Output the (x, y) coordinate of the center of the cell containing the given text.  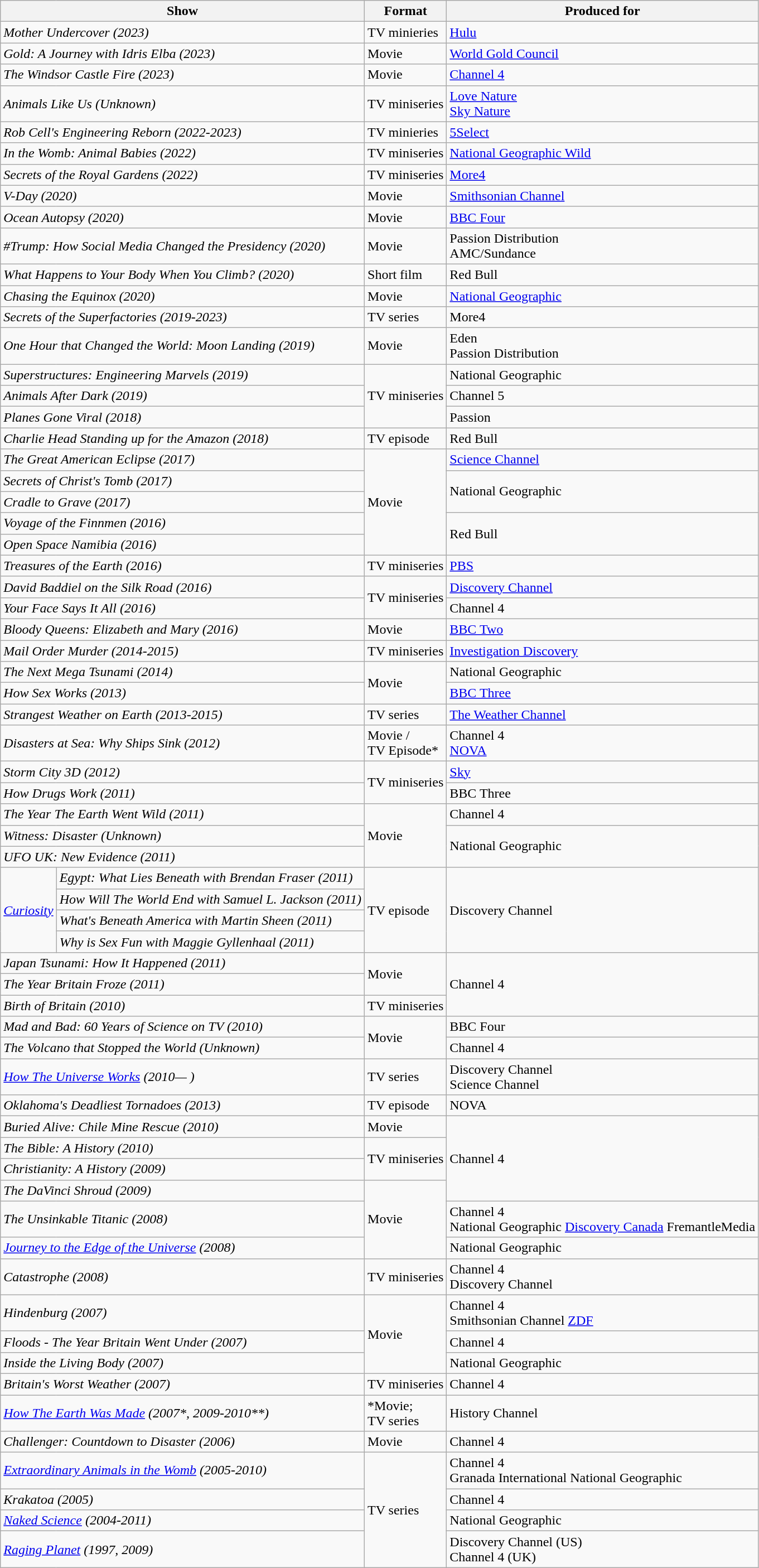
The Next Mega Tsunami (2014) (183, 672)
Movie /TV Episode* (406, 743)
Journey to the Edge of the Universe (2008) (183, 1248)
The Windsor Castle Fire (2023) (183, 75)
The DaVinci Shroud (2009) (183, 1190)
How Will The World End with Samuel L. Jackson (2011) (210, 899)
Hindenburg (2007) (183, 1313)
NOVA (602, 1106)
Gold: A Journey with Idris Elba (2023) (183, 54)
Rob Cell's Engineering Reborn (2022-2023) (183, 132)
Produced for (602, 11)
Smithsonian Channel (602, 196)
Discovery Channel (US)Channel 4 (UK) (602, 1550)
Show (183, 11)
Secrets of Christ's Tomb (2017) (183, 481)
Curiosity (28, 910)
How The Earth Was Made (2007*, 2009-2010**) (183, 1412)
Bloody Queens: Elizabeth and Mary (2016) (183, 629)
Secrets of the Superfactories (2019-2023) (183, 317)
Why is Sex Fun with Maggie Gyllenhaal (2011) (210, 942)
Krakatoa (2005) (183, 1499)
5Select (602, 132)
What Happens to Your Body When You Climb? (2020) (183, 274)
Buried Alive: Chile Mine Rescue (2010) (183, 1127)
Treasures of the Earth (2016) (183, 566)
Channel 4Discovery Channel (602, 1276)
National Geographic Wild (602, 153)
BBC Two (602, 629)
UFO UK: New Evidence (2011) (183, 857)
Strangest Weather on Earth (2013-2015) (183, 715)
PBS (602, 566)
Passion DistributionAMC/Sundance (602, 245)
Mad and Bad: 60 Years of Science on TV (2010) (183, 1027)
Love NatureSky Nature (602, 104)
Britain's Worst Weather (2007) (183, 1384)
Inside the Living Body (2007) (183, 1363)
Challenger: Countdown to Disaster (2006) (183, 1442)
Oklahoma's Deadliest Tornadoes (2013) (183, 1106)
Egypt: What Lies Beneath with Brendan Fraser (2011) (210, 878)
The Weather Channel (602, 715)
Superstructures: Engineering Marvels (2019) (183, 375)
Short film (406, 274)
In the Womb: Animal Babies (2022) (183, 153)
Floods - The Year Britain Went Under (2007) (183, 1342)
World Gold Council (602, 54)
Disasters at Sea: Why Ships Sink (2012) (183, 743)
The Year The Earth Went Wild (2011) (183, 814)
History Channel (602, 1412)
Extraordinary Animals in the Womb (2005-2010) (183, 1470)
Mail Order Murder (2014-2015) (183, 651)
How The Universe Works (2010— ) (183, 1077)
Mother Undercover (2023) (183, 32)
Naked Science (2004-2011) (183, 1521)
Catastrophe (2008) (183, 1276)
*Movie;TV series (406, 1412)
Birth of Britain (2010) (183, 1006)
Charlie Head Standing up for the Amazon (2018) (183, 438)
V-Day (2020) (183, 196)
Chasing the Equinox (2020) (183, 296)
Channel 4Smithsonian Channel ZDF (602, 1313)
Raging Planet (1997, 2009) (183, 1550)
Witness: Disaster (Unknown) (183, 836)
Channel 4National Geographic Discovery Canada FremantleMedia (602, 1219)
Investigation Discovery (602, 651)
Channel 4Granada International National Geographic (602, 1470)
Sky (602, 772)
David Baddiel on the Silk Road (2016) (183, 587)
Format (406, 11)
Science Channel (602, 460)
Animals Like Us (Unknown) (183, 104)
How Drugs Work (2011) (183, 793)
Christianity: A History (2009) (183, 1169)
Animals After Dark (2019) (183, 396)
One Hour that Changed the World: Moon Landing (2019) (183, 346)
Channel 5 (602, 396)
Storm City 3D (2012) (183, 772)
Hulu (602, 32)
Secrets of the Royal Gardens (2022) (183, 175)
Planes Gone Viral (2018) (183, 417)
Voyage of the Finnmen (2016) (183, 523)
Ocean Autopsy (2020) (183, 217)
Cradle to Grave (2017) (183, 502)
The Bible: A History (2010) (183, 1148)
The Year Britain Froze (2011) (183, 984)
Channel 4NOVA (602, 743)
EdenPassion Distribution (602, 346)
Discovery ChannelScience Channel (602, 1077)
Japan Tsunami: How It Happened (2011) (183, 963)
How Sex Works (2013) (183, 693)
What's Beneath America with Martin Sheen (2011) (210, 920)
The Unsinkable Titanic (2008) (183, 1219)
Passion (602, 417)
Open Space Namibia (2016) (183, 544)
Your Face Says It All (2016) (183, 608)
#Trump: How Social Media Changed the Presidency (2020) (183, 245)
The Great American Eclipse (2017) (183, 460)
The Volcano that Stopped the World (Unknown) (183, 1048)
